Provide the [X, Y] coordinate of the cell's center where the given text is located.  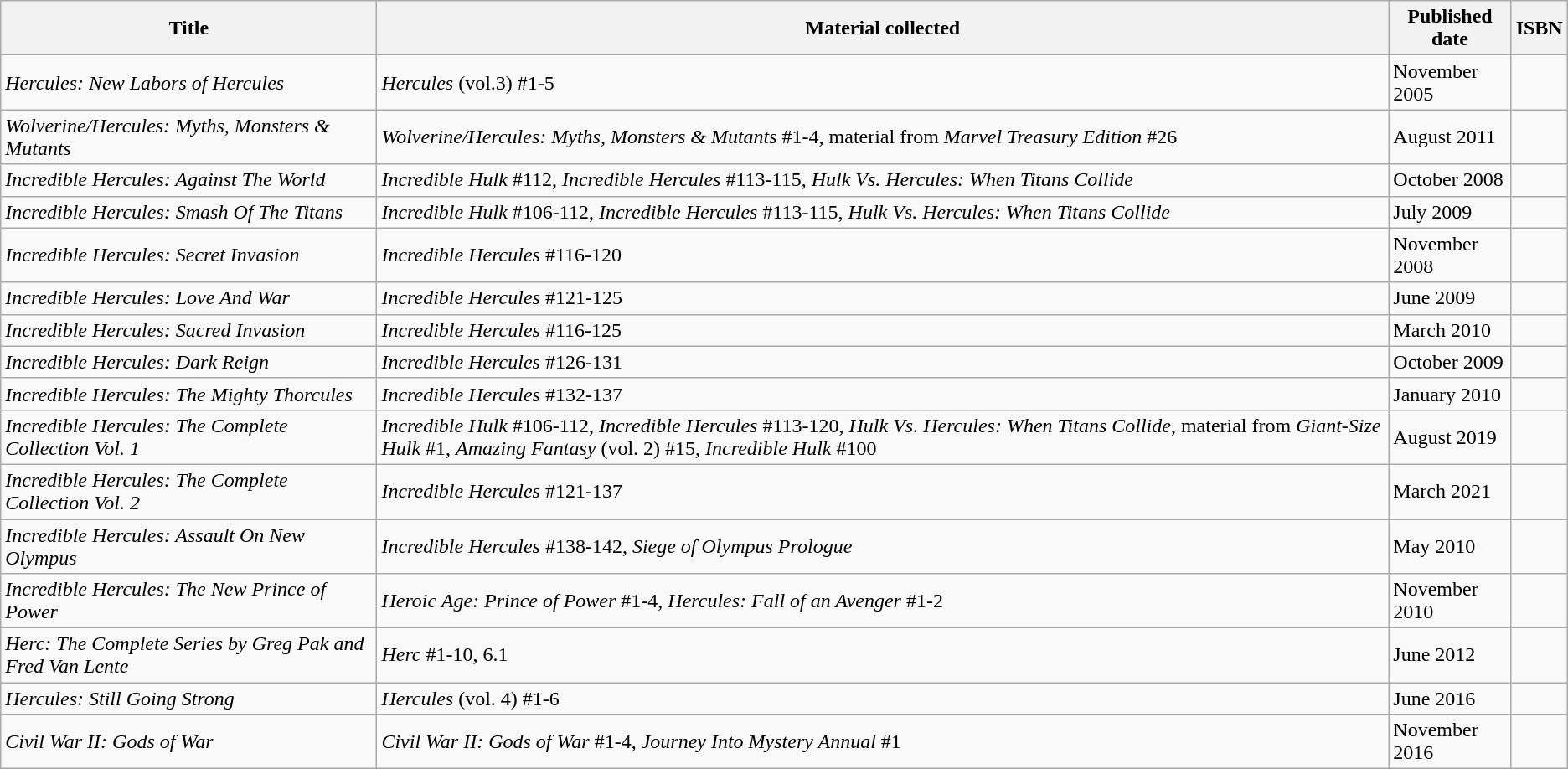
May 2010 [1450, 546]
Incredible Hercules: Sacred Invasion [189, 330]
Civil War II: Gods of War [189, 742]
November 2008 [1450, 255]
Incredible Hercules: Secret Invasion [189, 255]
Incredible Hercules: The New Prince of Power [189, 601]
Incredible Hercules #121-125 [883, 298]
August 2011 [1450, 137]
ISBN [1540, 28]
Incredible Hercules: The Complete Collection Vol. 2 [189, 491]
July 2009 [1450, 212]
Incredible Hercules #121-137 [883, 491]
Wolverine/Hercules: Myths, Monsters & Mutants [189, 137]
Incredible Hercules: The Mighty Thorcules [189, 394]
Incredible Hercules #126-131 [883, 362]
October 2008 [1450, 180]
Incredible Hulk #106-112, Incredible Hercules #113-115, Hulk Vs. Hercules: When Titans Collide [883, 212]
October 2009 [1450, 362]
Incredible Hercules: Love And War [189, 298]
Incredible Hercules #116-125 [883, 330]
January 2010 [1450, 394]
June 2009 [1450, 298]
Incredible Hercules #138-142, Siege of Olympus Prologue [883, 546]
Hercules: Still Going Strong [189, 699]
August 2019 [1450, 437]
Incredible Hercules: Assault On New Olympus [189, 546]
Incredible Hercules: The Complete Collection Vol. 1 [189, 437]
Herc #1-10, 6.1 [883, 655]
Hercules (vol. 4) #1-6 [883, 699]
Title [189, 28]
Heroic Age: Prince of Power #1-4, Hercules: Fall of an Avenger #1-2 [883, 601]
Incredible Hercules: Against The World [189, 180]
June 2016 [1450, 699]
Incredible Hulk #112, Incredible Hercules #113-115, Hulk Vs. Hercules: When Titans Collide [883, 180]
November 2016 [1450, 742]
June 2012 [1450, 655]
Incredible Hercules #132-137 [883, 394]
March 2021 [1450, 491]
Wolverine/Hercules: Myths, Monsters & Mutants #1-4, material from Marvel Treasury Edition #26 [883, 137]
Incredible Hercules: Dark Reign [189, 362]
Hercules: New Labors of Hercules [189, 82]
Incredible Hercules: Smash Of The Titans [189, 212]
Material collected [883, 28]
March 2010 [1450, 330]
Herc: The Complete Series by Greg Pak and Fred Van Lente [189, 655]
Incredible Hercules #116-120 [883, 255]
Published date [1450, 28]
November 2005 [1450, 82]
November 2010 [1450, 601]
Hercules (vol.3) #1-5 [883, 82]
Civil War II: Gods of War #1-4, Journey Into Mystery Annual #1 [883, 742]
